Return the [X, Y] coordinate for the center point of the cell that contains the specified text.  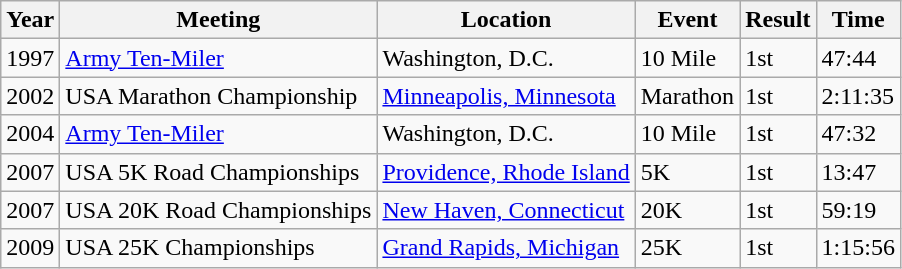
Meeting [218, 20]
47:44 [858, 58]
1997 [30, 58]
25K [687, 248]
1:15:56 [858, 248]
USA 25K Championships [218, 248]
Event [687, 20]
2009 [30, 248]
Time [858, 20]
20K [687, 210]
59:19 [858, 210]
47:32 [858, 134]
Marathon [687, 96]
2:11:35 [858, 96]
2002 [30, 96]
13:47 [858, 172]
Providence, Rhode Island [506, 172]
Location [506, 20]
USA 20K Road Championships [218, 210]
2004 [30, 134]
5K [687, 172]
USA 5K Road Championships [218, 172]
Year [30, 20]
Result [778, 20]
Grand Rapids, Michigan [506, 248]
New Haven, Connecticut [506, 210]
Minneapolis, Minnesota [506, 96]
USA Marathon Championship [218, 96]
